Identify which cell holds the provided text, then report its [X, Y] central coordinate. 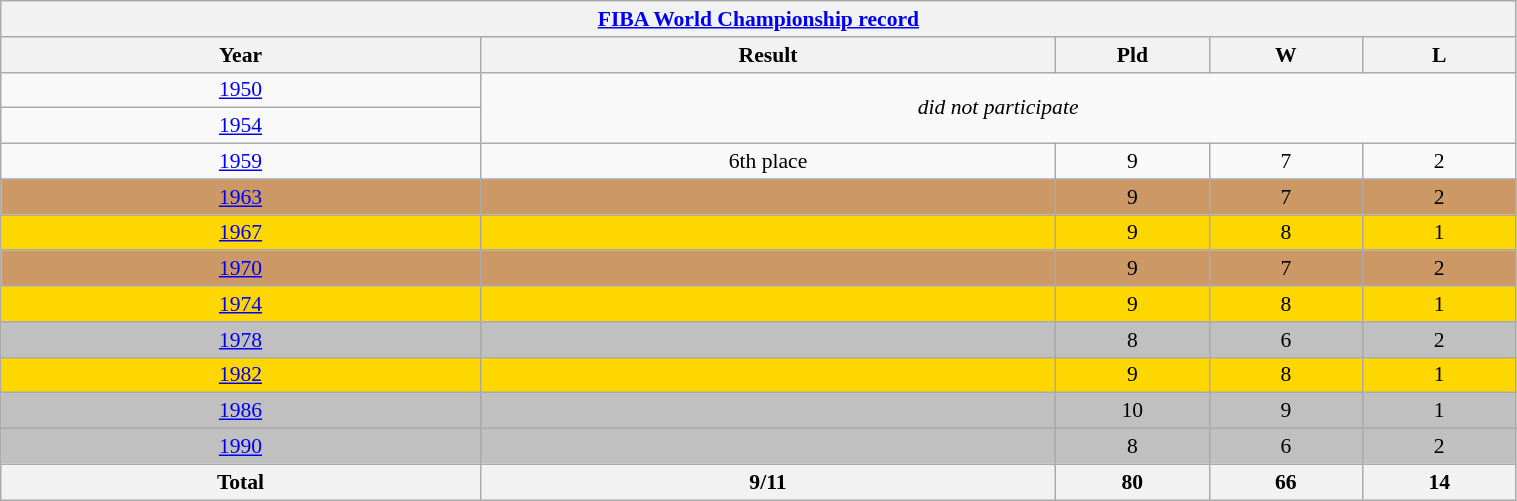
1982 [241, 375]
1954 [241, 126]
Total [241, 482]
14 [1440, 482]
W [1286, 55]
10 [1132, 411]
1990 [241, 447]
L [1440, 55]
1950 [241, 90]
6th place [768, 162]
1970 [241, 269]
66 [1286, 482]
1967 [241, 233]
1978 [241, 340]
1959 [241, 162]
Result [768, 55]
9/11 [768, 482]
80 [1132, 482]
1974 [241, 304]
Pld [1132, 55]
did not participate [998, 108]
FIBA World Championship record [758, 19]
1986 [241, 411]
Year [241, 55]
1963 [241, 197]
